For the text-containing cell, return its midpoint in [x, y] coordinate format. 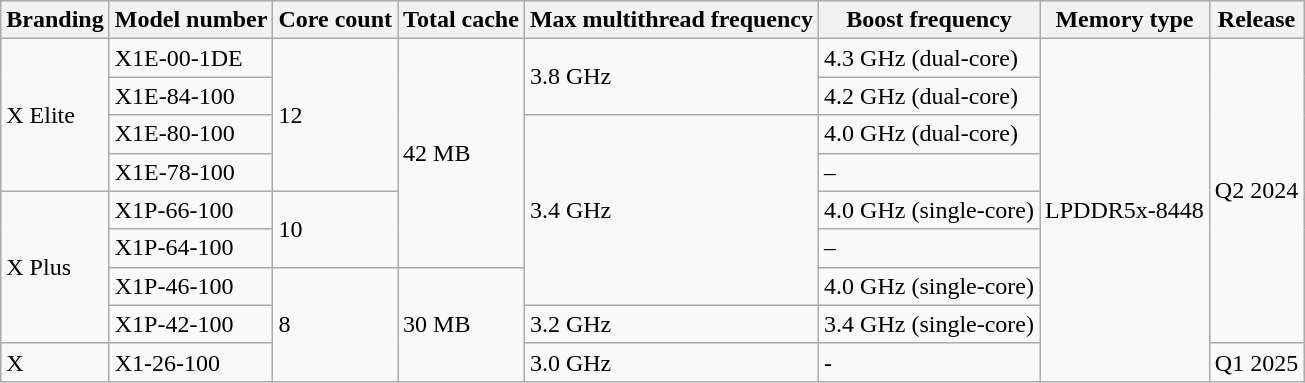
X1E-00-1DE [191, 58]
Total cache [462, 20]
3.2 GHz [671, 324]
X Elite [55, 115]
42 MB [462, 153]
10 [336, 229]
3.0 GHz [671, 362]
X1P-64-100 [191, 248]
4.0 GHz (dual-core) [930, 134]
X [55, 362]
Q1 2025 [1256, 362]
X1P-66-100 [191, 210]
12 [336, 115]
X1P-46-100 [191, 286]
X1-26-100 [191, 362]
Model number [191, 20]
Boost frequency [930, 20]
3.4 GHz (single-core) [930, 324]
4.3 GHz (dual-core) [930, 58]
3.4 GHz [671, 210]
- [930, 362]
Branding [55, 20]
X Plus [55, 267]
Core count [336, 20]
8 [336, 324]
LPDDR5x-8448 [1125, 210]
Release [1256, 20]
Memory type [1125, 20]
30 MB [462, 324]
X1E-78-100 [191, 172]
3.8 GHz [671, 77]
X1P-42-100 [191, 324]
Max multithread frequency [671, 20]
X1E-80-100 [191, 134]
4.2 GHz (dual-core) [930, 96]
Q2 2024 [1256, 191]
X1E-84-100 [191, 96]
